For the text-containing cell, return its midpoint in (x, y) coordinate format. 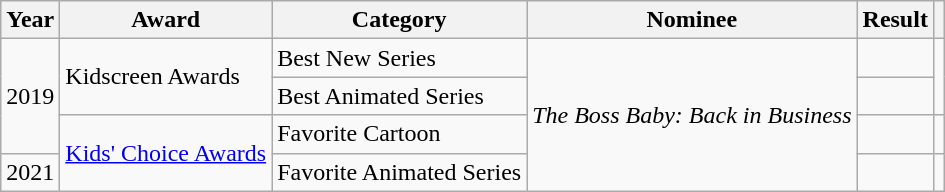
Kidscreen Awards (166, 77)
Favorite Cartoon (400, 134)
2019 (30, 96)
Best Animated Series (400, 96)
Award (166, 20)
2021 (30, 172)
Category (400, 20)
The Boss Baby: Back in Business (692, 115)
Nominee (692, 20)
Favorite Animated Series (400, 172)
Result (895, 20)
Kids' Choice Awards (166, 153)
Year (30, 20)
Best New Series (400, 58)
